Extract the (X, Y) coordinate from the center of the cell holding the provided text.  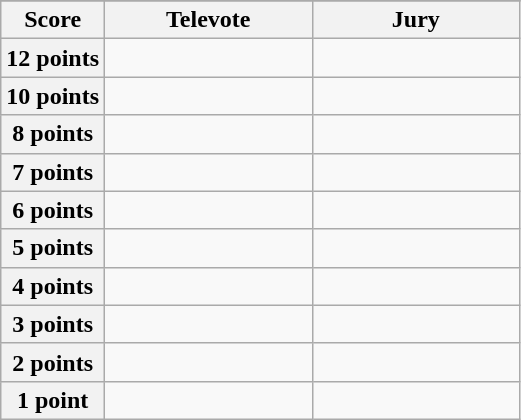
3 points (53, 324)
2 points (53, 362)
Jury (416, 20)
8 points (53, 134)
Televote (209, 20)
1 point (53, 400)
5 points (53, 248)
Score (53, 20)
4 points (53, 286)
7 points (53, 172)
10 points (53, 96)
6 points (53, 210)
12 points (53, 58)
